Identify which cell holds the provided text, then report its (x, y) central coordinate. 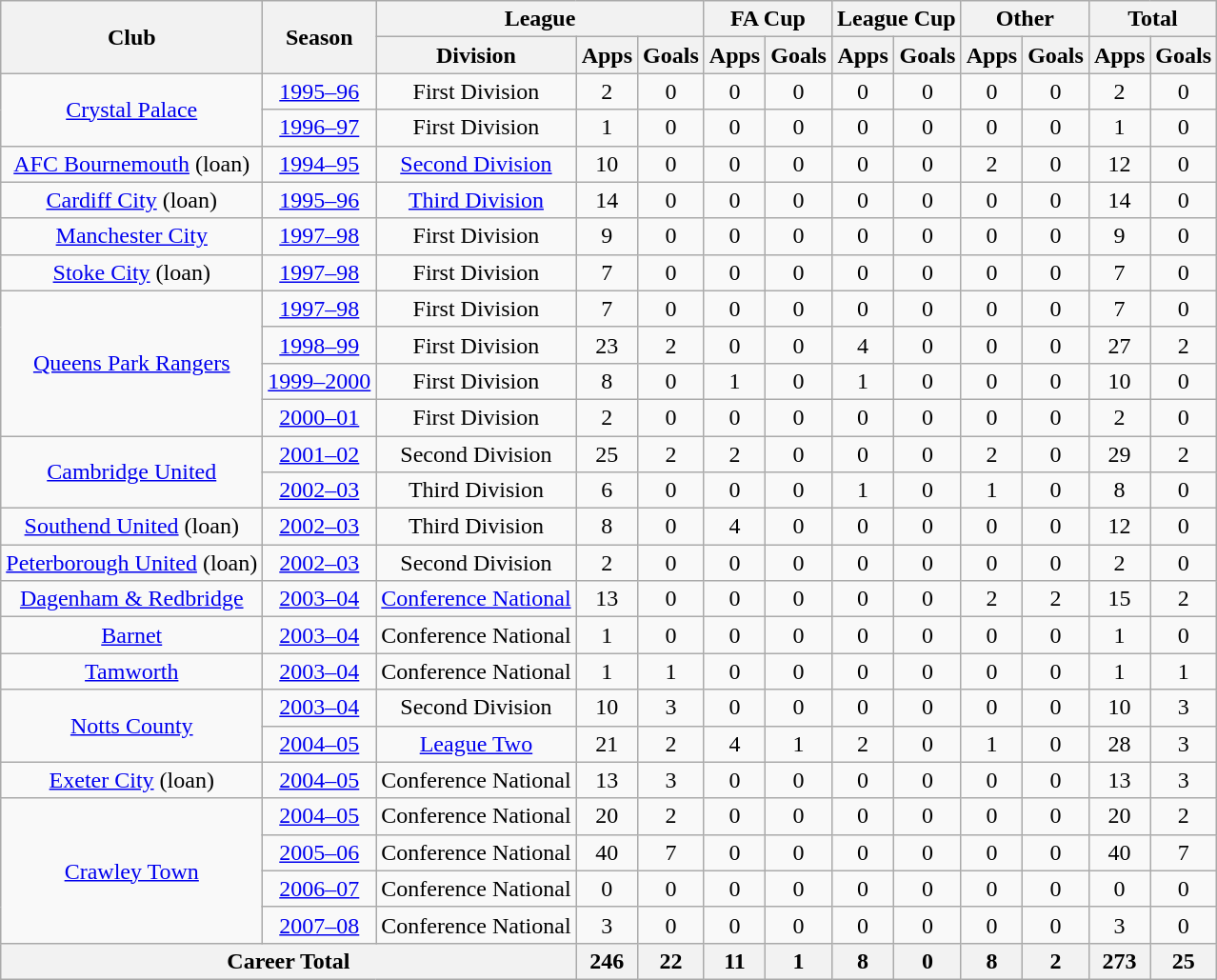
Club (131, 37)
2001–02 (320, 454)
15 (1119, 599)
2006–07 (320, 889)
Cambridge United (131, 472)
Peterborough United (loan) (131, 563)
11 (734, 961)
29 (1119, 454)
Notts County (131, 726)
Barnet (131, 635)
21 (607, 744)
AFC Bournemouth (loan) (131, 164)
Dagenham & Redbridge (131, 599)
Manchester City (131, 236)
FA Cup (768, 19)
Crystal Palace (131, 110)
273 (1119, 961)
League Cup (896, 19)
1996–97 (320, 128)
Queens Park Rangers (131, 363)
Other (1025, 19)
Exeter City (loan) (131, 780)
27 (1119, 345)
Career Total (289, 961)
1999–2000 (320, 381)
Cardiff City (loan) (131, 200)
1998–99 (320, 345)
246 (607, 961)
Season (320, 37)
2005–06 (320, 852)
22 (671, 961)
2000–01 (320, 417)
Southend United (loan) (131, 527)
League (540, 19)
2007–08 (320, 925)
Crawley Town (131, 870)
League Two (476, 744)
1994–95 (320, 164)
23 (607, 345)
6 (607, 490)
28 (1119, 744)
Division (476, 55)
Stoke City (loan) (131, 272)
Tamworth (131, 671)
Total (1152, 19)
